From the cell containing the given text, extract its center point as [X, Y] coordinate. 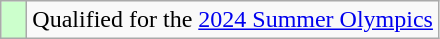
Qualified for the 2024 Summer Olympics [233, 20]
